From the cell containing the given text, extract its center point as (X, Y) coordinate. 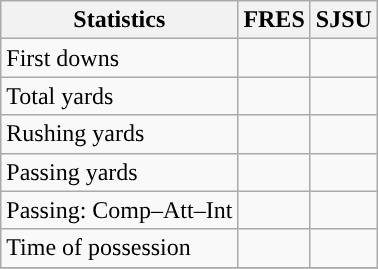
SJSU (344, 20)
First downs (120, 58)
Passing yards (120, 172)
Passing: Comp–Att–Int (120, 210)
Statistics (120, 20)
Time of possession (120, 248)
FRES (274, 20)
Rushing yards (120, 134)
Total yards (120, 96)
